Determine the [X, Y] coordinate at the center of the cell enclosing the given text.  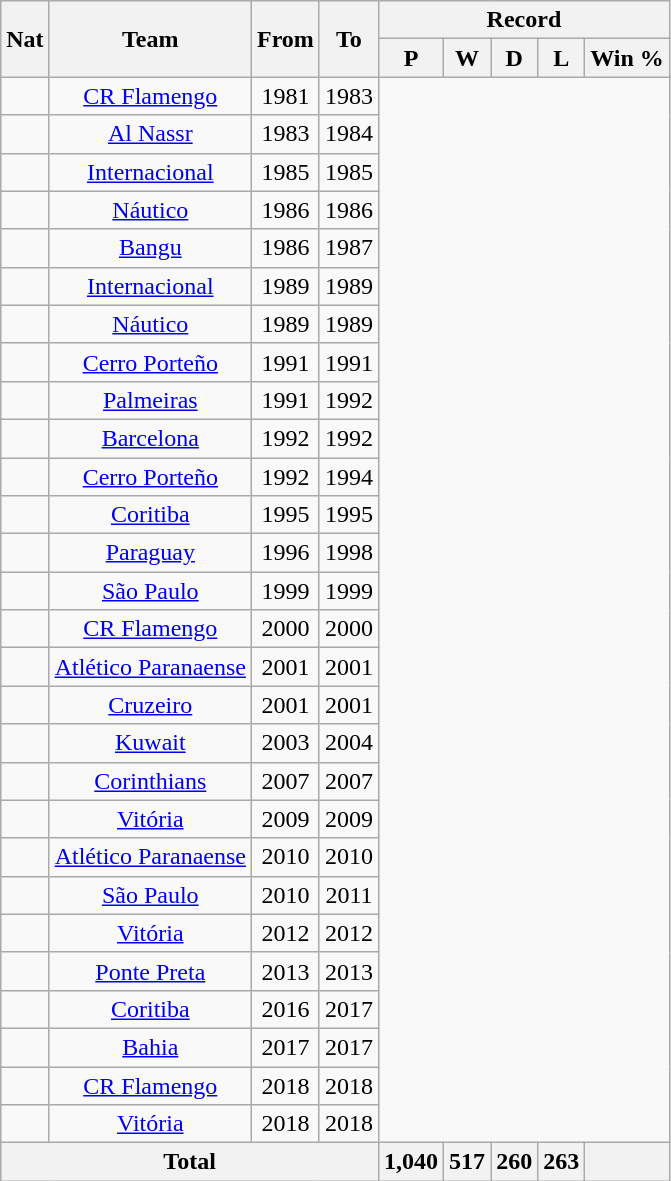
Kuwait [150, 743]
Palmeiras [150, 400]
Al Nassr [150, 134]
1987 [348, 248]
2016 [285, 1009]
Record [524, 20]
517 [468, 1162]
263 [562, 1162]
To [348, 39]
Total [190, 1162]
Nat [25, 39]
1984 [348, 134]
W [468, 58]
Team [150, 39]
D [514, 58]
1981 [285, 96]
Corinthians [150, 781]
2011 [348, 895]
2004 [348, 743]
Bangu [150, 248]
P [410, 58]
1994 [348, 477]
Barcelona [150, 438]
From [285, 39]
2003 [285, 743]
1998 [348, 553]
1996 [285, 553]
Bahia [150, 1047]
Ponte Preta [150, 971]
Paraguay [150, 553]
1,040 [410, 1162]
260 [514, 1162]
L [562, 58]
Win % [628, 58]
Cruzeiro [150, 705]
